Detect which cell encompasses the target text, then output its (x, y) center coordinate. 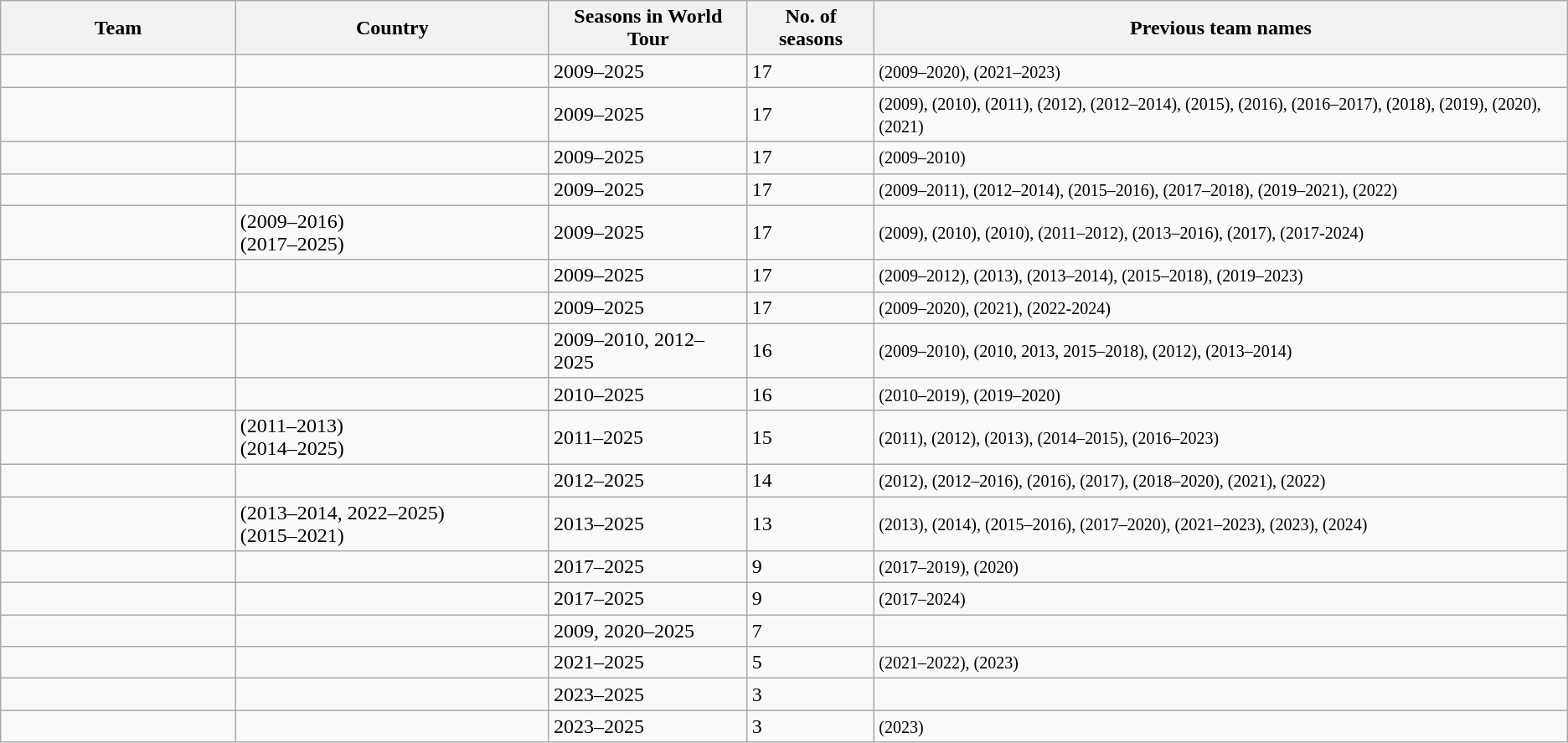
2010–2025 (648, 394)
7 (811, 631)
Previous team names (1221, 28)
(2021–2022), (2023) (1221, 663)
(2009–2016) (2017–2025) (392, 233)
(2023) (1221, 726)
Seasons in World Tour (648, 28)
2009, 2020–2025 (648, 631)
Country (392, 28)
No. of seasons (811, 28)
13 (811, 523)
(2013–2014, 2022–2025) (2015–2021) (392, 523)
(2009–2020), (2021–2023) (1221, 71)
(2012), (2012–2016), (2016), (2017), (2018–2020), (2021), (2022) (1221, 480)
2021–2025 (648, 663)
2012–2025 (648, 480)
14 (811, 480)
15 (811, 437)
2009–2010, 2012–2025 (648, 350)
(2009–2011), (2012–2014), (2015–2016), (2017–2018), (2019–2021), (2022) (1221, 189)
2011–2025 (648, 437)
(2011), (2012), (2013), (2014–2015), (2016–2023) (1221, 437)
(2011–2013) (2014–2025) (392, 437)
(2009–2010) (1221, 157)
2013–2025 (648, 523)
(2009–2012), (2013), (2013–2014), (2015–2018), (2019–2023) (1221, 276)
(2009–2020), (2021), (2022-2024) (1221, 307)
(2009–2010), (2010, 2013, 2015–2018), (2012), (2013–2014) (1221, 350)
(2010–2019), (2019–2020) (1221, 394)
Team (119, 28)
(2013), (2014), (2015–2016), (2017–2020), (2021–2023), (2023), (2024) (1221, 523)
(2017–2019), (2020) (1221, 567)
(2009), (2010), (2011), (2012), (2012–2014), (2015), (2016), (2016–2017), (2018), (2019), (2020), (2021) (1221, 114)
(2009), (2010), (2010), (2011–2012), (2013–2016), (2017), (2017-2024) (1221, 233)
(2017–2024) (1221, 599)
5 (811, 663)
